Extract the [x, y] coordinate from the center of the cell holding the provided text.  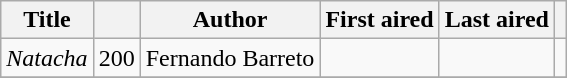
First aired [380, 20]
Author [230, 20]
Title [47, 20]
Fernando Barreto [230, 58]
Last aired [496, 20]
Natacha [47, 58]
200 [116, 58]
